Locate the cell with the specified text and output its [x, y] center coordinate. 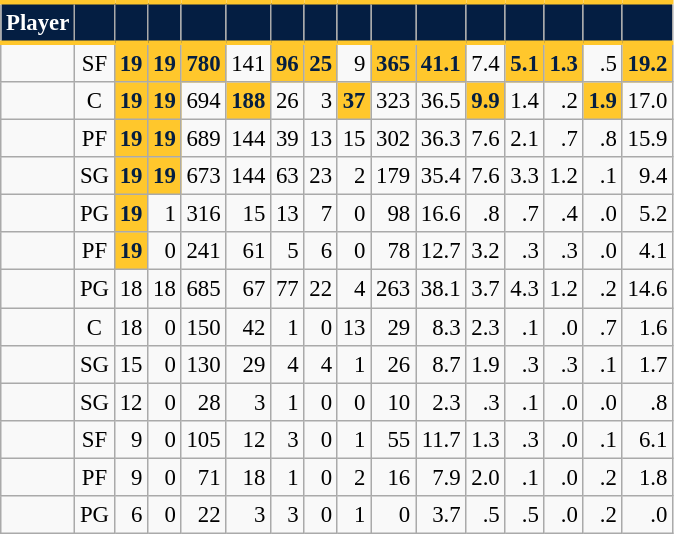
780 [204, 62]
5 [288, 251]
38.1 [441, 289]
Player [38, 22]
39 [288, 139]
188 [248, 101]
150 [204, 327]
8.3 [441, 327]
316 [204, 214]
10 [394, 402]
1.7 [647, 364]
179 [394, 176]
35.4 [441, 176]
9.4 [647, 176]
71 [204, 477]
302 [394, 139]
7.4 [486, 62]
63 [288, 176]
1.6 [647, 327]
7 [320, 214]
2.1 [524, 139]
37 [354, 101]
41.1 [441, 62]
241 [204, 251]
1.8 [647, 477]
11.7 [441, 439]
17.0 [647, 101]
5.2 [647, 214]
14.6 [647, 289]
685 [204, 289]
105 [204, 439]
16.6 [441, 214]
8.7 [441, 364]
3.3 [524, 176]
694 [204, 101]
.4 [564, 214]
78 [394, 251]
3.2 [486, 251]
28 [204, 402]
141 [248, 62]
16 [394, 477]
673 [204, 176]
263 [394, 289]
98 [394, 214]
2.0 [486, 477]
23 [320, 176]
5.1 [524, 62]
130 [204, 364]
36.3 [441, 139]
12.7 [441, 251]
67 [248, 289]
7.9 [441, 477]
4.3 [524, 289]
323 [394, 101]
1.4 [524, 101]
96 [288, 62]
6.1 [647, 439]
9.9 [486, 101]
55 [394, 439]
77 [288, 289]
19.2 [647, 62]
25 [320, 62]
689 [204, 139]
4.1 [647, 251]
15.9 [647, 139]
365 [394, 62]
42 [248, 327]
36.5 [441, 101]
61 [248, 251]
